Scan for the cell matching the given text and deliver its (X, Y) coordinate at center. 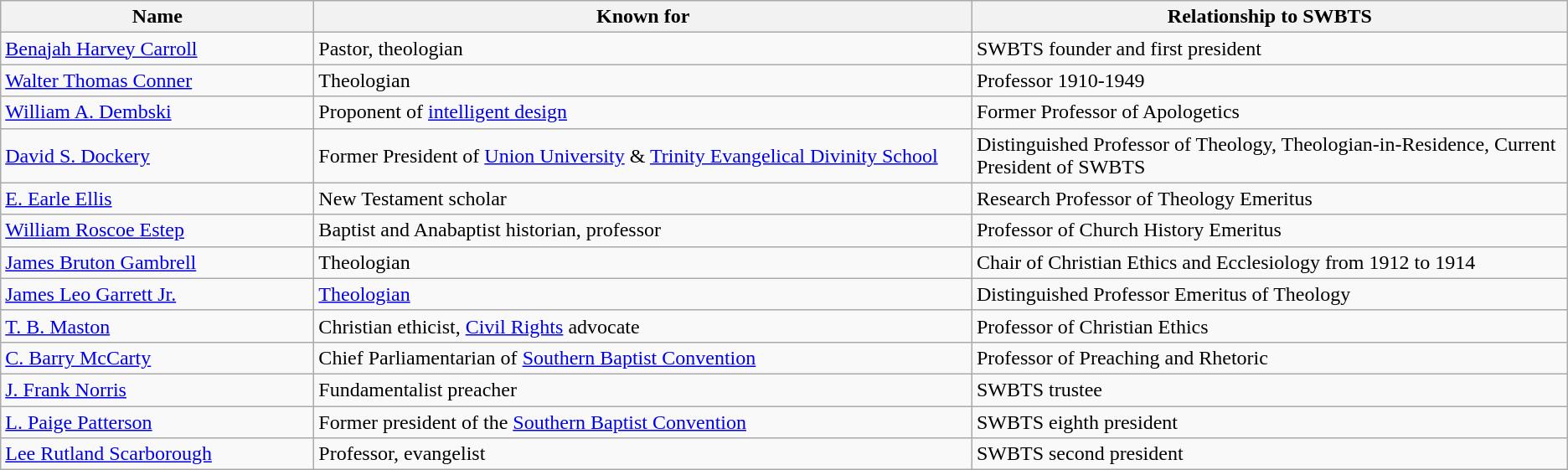
C. Barry McCarty (157, 358)
David S. Dockery (157, 156)
SWBTS trustee (1270, 390)
Professor of Preaching and Rhetoric (1270, 358)
New Testament scholar (643, 199)
Pastor, theologian (643, 49)
William Roscoe Estep (157, 230)
Chair of Christian Ethics and Ecclesiology from 1912 to 1914 (1270, 262)
Relationship to SWBTS (1270, 17)
E. Earle Ellis (157, 199)
James Leo Garrett Jr. (157, 294)
Christian ethicist, Civil Rights advocate (643, 326)
Walter Thomas Conner (157, 80)
Known for (643, 17)
Fundamentalist preacher (643, 390)
J. Frank Norris (157, 390)
SWBTS founder and first president (1270, 49)
Chief Parliamentarian of Southern Baptist Convention (643, 358)
Professor, evangelist (643, 454)
Name (157, 17)
Proponent of intelligent design (643, 112)
James Bruton Gambrell (157, 262)
Former president of the Southern Baptist Convention (643, 421)
Distinguished Professor of Theology, Theologian-in-Residence, Current President of SWBTS (1270, 156)
Former Professor of Apologetics (1270, 112)
Research Professor of Theology Emeritus (1270, 199)
SWBTS second president (1270, 454)
Distinguished Professor Emeritus of Theology (1270, 294)
T. B. Maston (157, 326)
Baptist and Anabaptist historian, professor (643, 230)
Professor 1910-1949 (1270, 80)
Professor of Church History Emeritus (1270, 230)
SWBTS eighth president (1270, 421)
Lee Rutland Scarborough (157, 454)
William A. Dembski (157, 112)
Benajah Harvey Carroll (157, 49)
Former President of Union University & Trinity Evangelical Divinity School (643, 156)
Professor of Christian Ethics (1270, 326)
L. Paige Patterson (157, 421)
